Return the [X, Y] coordinate for the center point of the cell that contains the specified text.  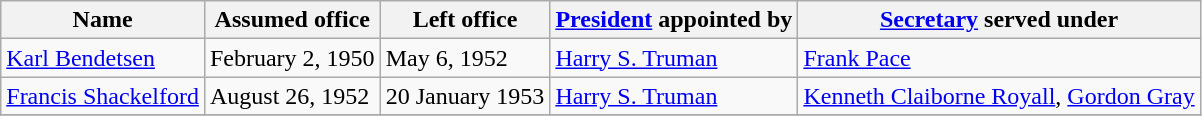
Name [103, 20]
May 6, 1952 [465, 58]
February 2, 1950 [292, 58]
Assumed office [292, 20]
Francis Shackelford [103, 96]
Left office [465, 20]
Karl Bendetsen [103, 58]
President appointed by [674, 20]
August 26, 1952 [292, 96]
20 January 1953 [465, 96]
Secretary served under [999, 20]
Kenneth Claiborne Royall, Gordon Gray [999, 96]
Frank Pace [999, 58]
